Extract the (x, y) coordinate from the center of the cell holding the provided text.  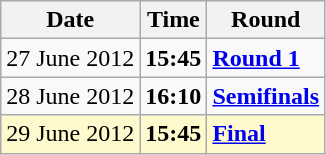
Time (174, 20)
27 June 2012 (70, 58)
28 June 2012 (70, 96)
Semifinals (266, 96)
Round (266, 20)
Round 1 (266, 58)
Date (70, 20)
Final (266, 134)
29 June 2012 (70, 134)
16:10 (174, 96)
